Pinpoint the cell where the given text exists, returning its (X, Y) midpoint coordinate. 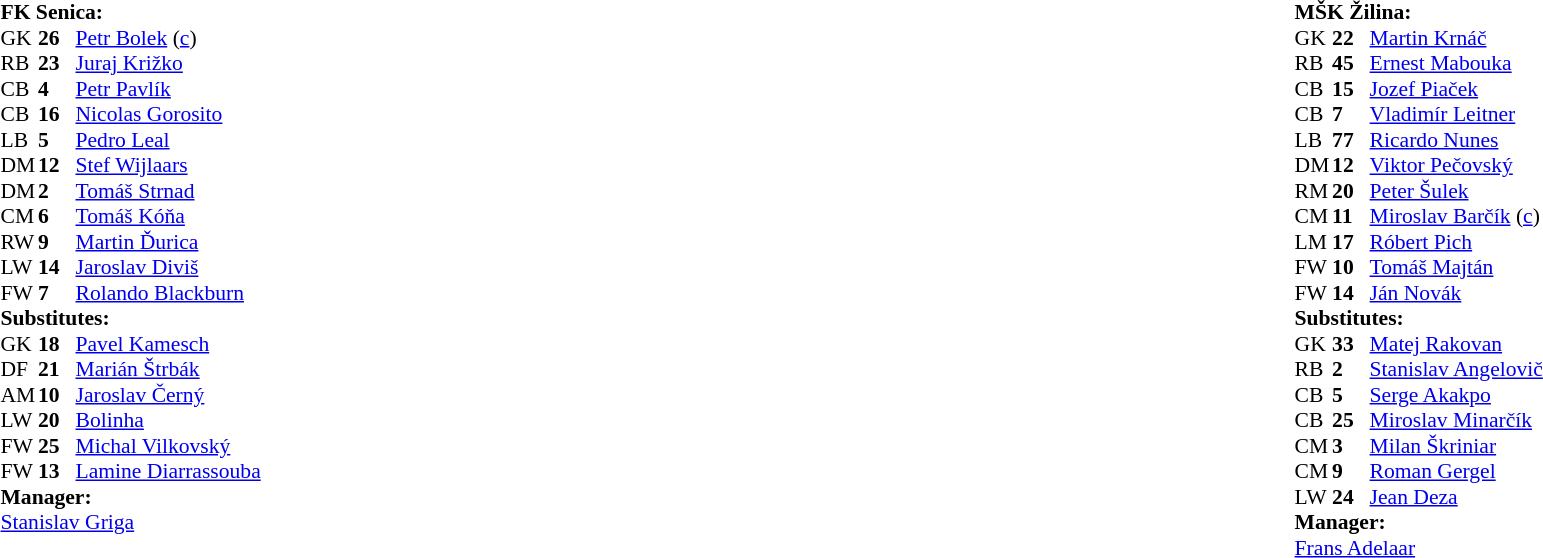
Pavel Kamesch (168, 344)
Viktor Pečovský (1456, 165)
Jean Deza (1456, 497)
15 (1351, 89)
Rolando Blackburn (168, 293)
22 (1351, 38)
LM (1314, 242)
13 (57, 471)
Miroslav Barčík (c) (1456, 217)
Martin Ďurica (168, 242)
Vladimír Leitner (1456, 115)
Tomáš Strnad (168, 191)
FK Senica: (130, 13)
Serge Akakpo (1456, 395)
Nicolas Gorosito (168, 115)
Petr Bolek (c) (168, 38)
45 (1351, 63)
Bolinha (168, 421)
MŠK Žilina: (1419, 13)
Michal Vilkovský (168, 446)
RW (19, 242)
24 (1351, 497)
Stef Wijlaars (168, 165)
Peter Šulek (1456, 191)
33 (1351, 344)
Matej Rakovan (1456, 344)
Róbert Pich (1456, 242)
21 (57, 369)
23 (57, 63)
3 (1351, 446)
Milan Škriniar (1456, 446)
Miroslav Minarčík (1456, 421)
Stanislav Angelovič (1456, 369)
4 (57, 89)
Jozef Piaček (1456, 89)
Juraj Križko (168, 63)
Martin Krnáč (1456, 38)
RM (1314, 191)
26 (57, 38)
Petr Pavlík (168, 89)
Pedro Leal (168, 140)
DF (19, 369)
AM (19, 395)
Ricardo Nunes (1456, 140)
Tomáš Majtán (1456, 267)
Stanislav Griga (130, 523)
77 (1351, 140)
6 (57, 217)
Marián Štrbák (168, 369)
11 (1351, 217)
Jaroslav Černý (168, 395)
Ernest Mabouka (1456, 63)
17 (1351, 242)
Roman Gergel (1456, 471)
Tomáš Kóňa (168, 217)
18 (57, 344)
Lamine Diarrassouba (168, 471)
Ján Novák (1456, 293)
16 (57, 115)
Jaroslav Diviš (168, 267)
